Return [x, y] of the center of cell containing provided text 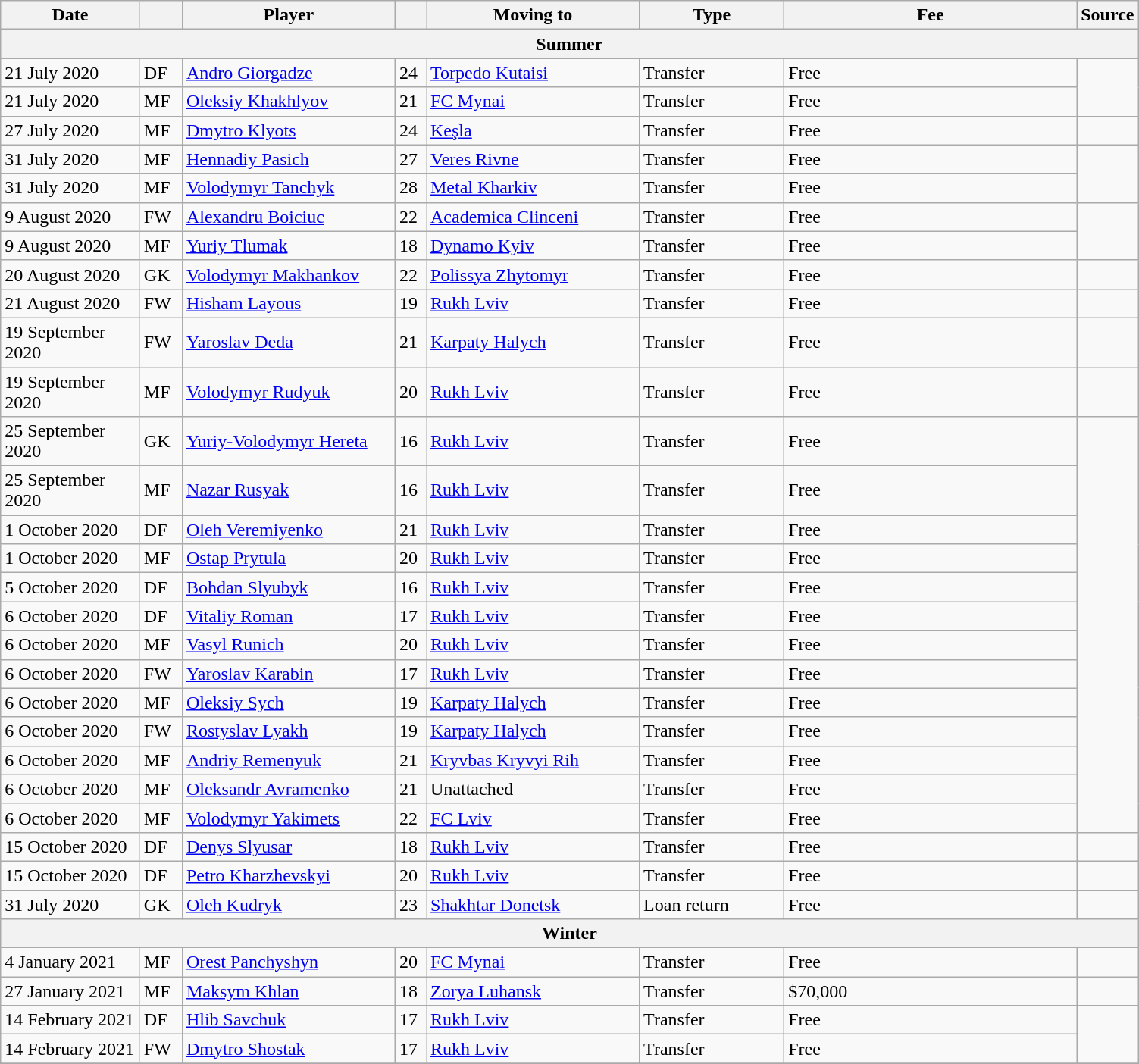
Nazar Rusyak [288, 491]
Bohdan Slyubyk [288, 587]
Torpedo Kutaisi [532, 73]
Fee [931, 15]
Denys Slyusar [288, 847]
4 January 2021 [70, 962]
Oleksiy Khakhlyov [288, 102]
Type [712, 15]
Volodymyr Yakimets [288, 818]
$70,000 [931, 991]
Rostyslav Lyakh [288, 731]
Yaroslav Karabin [288, 674]
Metal Kharkiv [532, 188]
Andriy Remenyuk [288, 760]
Zorya Luhansk [532, 991]
Oleh Veremiyenko [288, 530]
Hennadiy Pasich [288, 159]
FC Lviv [532, 818]
Dynamo Kyiv [532, 246]
20 August 2020 [70, 274]
Polissya Zhytomyr [532, 274]
Maksym Khlan [288, 991]
23 [411, 904]
Hlib Savchuk [288, 1020]
28 [411, 188]
Moving to [532, 15]
Dmytro Klyots [288, 130]
Yuriy-Volodymyr Hereta [288, 441]
Veres Rivne [532, 159]
Loan return [712, 904]
Andro Giorgadze [288, 73]
Date [70, 15]
27 July 2020 [70, 130]
Oleksandr Avramenko [288, 789]
Vasyl Runich [288, 645]
Ostap Prytula [288, 559]
Source [1108, 15]
Petro Kharzhevskyi [288, 875]
Oleh Kudryk [288, 904]
27 [411, 159]
Volodymyr Rudyuk [288, 391]
Academica Clinceni [532, 217]
Oleksiy Sych [288, 703]
Yaroslav Deda [288, 343]
Dmytro Shostak [288, 1049]
5 October 2020 [70, 587]
Shakhtar Donetsk [532, 904]
Yuriy Tlumak [288, 246]
Hisham Layous [288, 303]
Summer [570, 44]
Volodymyr Tanchyk [288, 188]
Alexandru Boiciuc [288, 217]
Unattached [532, 789]
27 January 2021 [70, 991]
Winter [570, 934]
Volodymyr Makhankov [288, 274]
Kryvbas Kryvyi Rih [532, 760]
21 August 2020 [70, 303]
Keşla [532, 130]
Orest Panchyshyn [288, 962]
Player [288, 15]
Vitaliy Roman [288, 616]
